Find where the given text appears and provide that cell's center as (X, Y) coordinate. 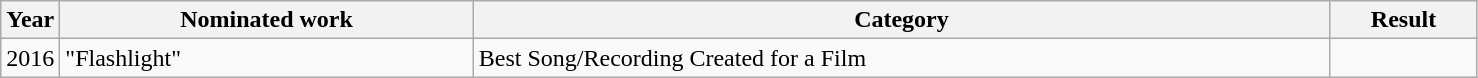
Nominated work (266, 20)
2016 (30, 58)
Best Song/Recording Created for a Film (901, 58)
Year (30, 20)
"Flashlight" (266, 58)
Result (1404, 20)
Category (901, 20)
